Return the (x, y) coordinate for the center point of the cell that contains the specified text.  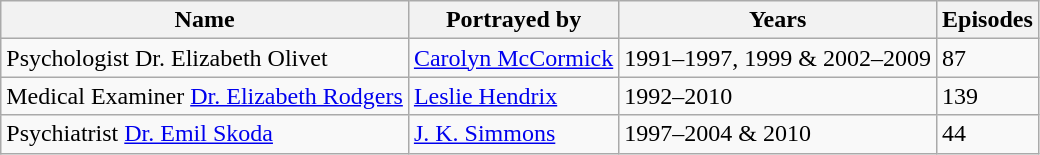
139 (987, 96)
44 (987, 134)
Carolyn McCormick (513, 58)
87 (987, 58)
1992–2010 (778, 96)
Years (778, 20)
Portrayed by (513, 20)
Name (205, 20)
J. K. Simmons (513, 134)
Psychiatrist Dr. Emil Skoda (205, 134)
Medical Examiner Dr. Elizabeth Rodgers (205, 96)
1997–2004 & 2010 (778, 134)
Episodes (987, 20)
1991–1997, 1999 & 2002–2009 (778, 58)
Psychologist Dr. Elizabeth Olivet (205, 58)
Leslie Hendrix (513, 96)
